Detect which cell encompasses the target text, then output its (X, Y) center coordinate. 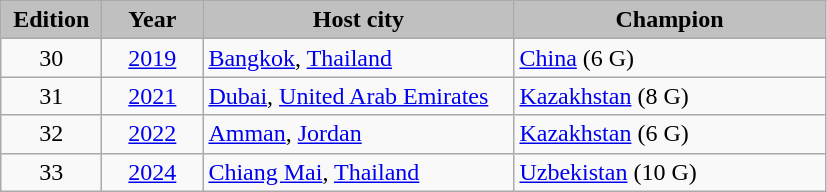
33 (52, 172)
Amman, Jordan (358, 134)
32 (52, 134)
Host city (358, 20)
2022 (152, 134)
Uzbekistan (10 G) (670, 172)
Kazakhstan (6 G) (670, 134)
Champion (670, 20)
Kazakhstan (8 G) (670, 96)
31 (52, 96)
Bangkok, Thailand (358, 58)
China (6 G) (670, 58)
2024 (152, 172)
Year (152, 20)
Dubai, United Arab Emirates (358, 96)
Chiang Mai, Thailand (358, 172)
2019 (152, 58)
30 (52, 58)
Edition (52, 20)
2021 (152, 96)
